Extract the (x, y) coordinate from the center of the cell holding the provided text.  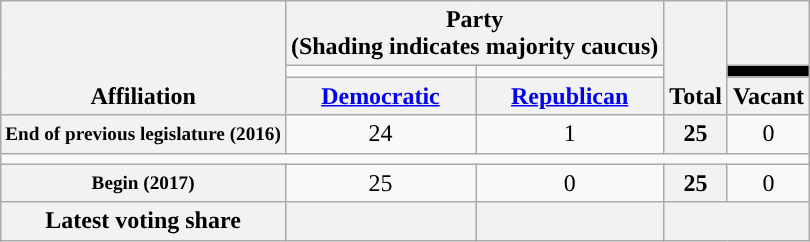
Democratic (380, 96)
24 (380, 134)
Affiliation (144, 58)
Total (696, 58)
End of previous legislature (2016) (144, 134)
Begin (2017) (144, 183)
Republican (570, 96)
Party (Shading indicates majority caucus) (474, 34)
Latest voting share (144, 221)
Vacant (768, 96)
1 (570, 134)
